Identify which cell holds the provided text, then report its (x, y) central coordinate. 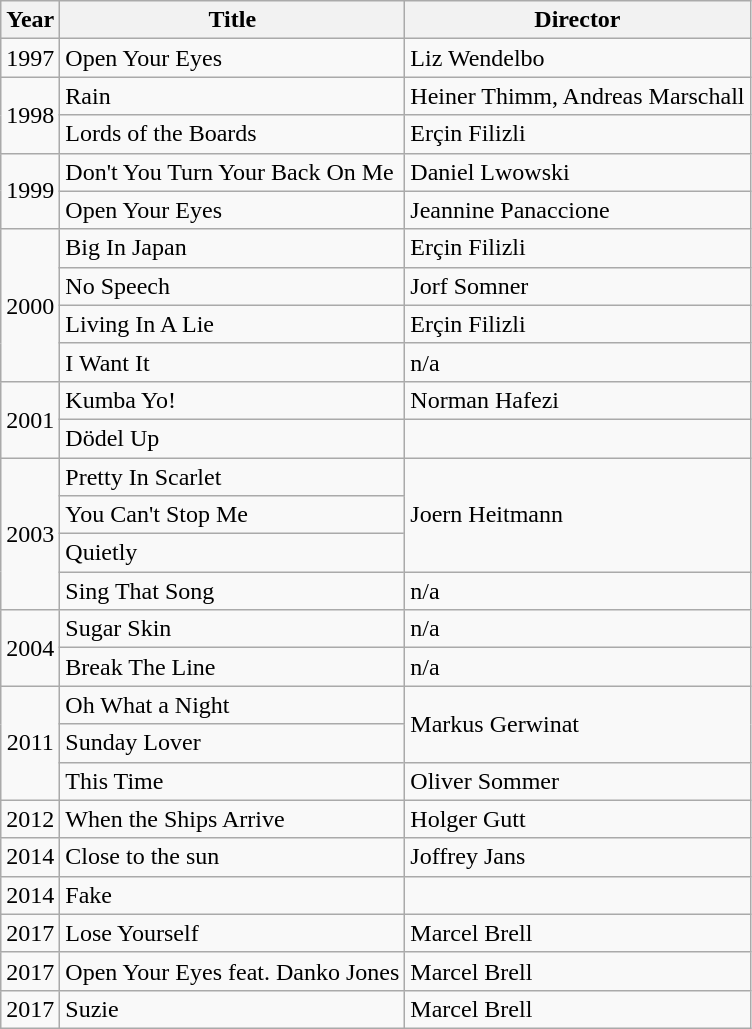
2004 (30, 648)
Lose Yourself (232, 933)
2011 (30, 743)
Sunday Lover (232, 743)
Heiner Thimm, Andreas Marschall (578, 96)
No Speech (232, 286)
Sugar Skin (232, 629)
Open Your Eyes feat. Danko Jones (232, 971)
Jorf Somner (578, 286)
Markus Gerwinat (578, 724)
2003 (30, 534)
1999 (30, 191)
Joern Heitmann (578, 515)
Sing That Song (232, 591)
Big In Japan (232, 248)
Jeannine Panaccione (578, 210)
Joffrey Jans (578, 857)
Suzie (232, 1009)
Pretty In Scarlet (232, 477)
Director (578, 20)
Liz Wendelbo (578, 58)
Oh What a Night (232, 705)
2000 (30, 305)
When the Ships Arrive (232, 819)
Don't You Turn Your Back On Me (232, 172)
2012 (30, 819)
Close to the sun (232, 857)
Norman Hafezi (578, 400)
Title (232, 20)
1997 (30, 58)
Oliver Sommer (578, 781)
2001 (30, 419)
Dödel Up (232, 438)
Year (30, 20)
This Time (232, 781)
Living In A Lie (232, 324)
1998 (30, 115)
Quietly (232, 553)
Kumba Yo! (232, 400)
Break The Line (232, 667)
Daniel Lwowski (578, 172)
You Can't Stop Me (232, 515)
Fake (232, 895)
I Want It (232, 362)
Rain (232, 96)
Lords of the Boards (232, 134)
Holger Gutt (578, 819)
